Capture the cell that displays the provided text and extract its [x, y] central coordinate. 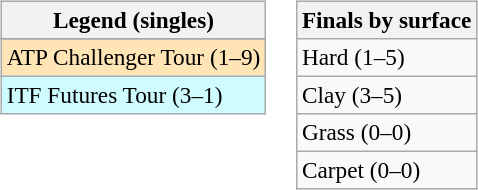
Hard (1–5) [387, 57]
ATP Challenger Tour (1–9) [133, 57]
Finals by surface [387, 20]
Clay (3–5) [387, 95]
Grass (0–0) [387, 133]
ITF Futures Tour (3–1) [133, 95]
Legend (singles) [133, 20]
Carpet (0–0) [387, 171]
